Determine the (X, Y) coordinate at the center of the cell enclosing the given text.  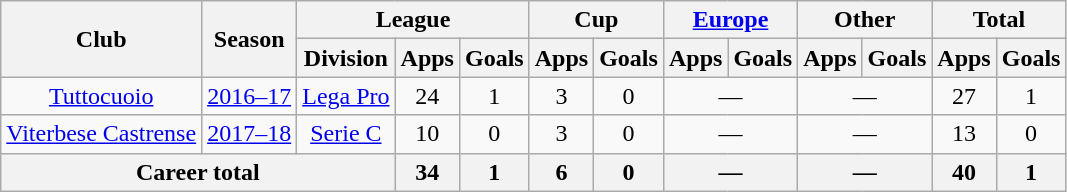
24 (427, 96)
Europe (730, 20)
10 (427, 134)
Other (865, 20)
Lega Pro (346, 96)
League (414, 20)
6 (561, 172)
Serie C (346, 134)
Career total (198, 172)
Club (102, 39)
13 (964, 134)
27 (964, 96)
Total (999, 20)
Tuttocuoio (102, 96)
40 (964, 172)
34 (427, 172)
Season (250, 39)
Cup (596, 20)
2017–18 (250, 134)
Division (346, 58)
Viterbese Castrense (102, 134)
2016–17 (250, 96)
